Extract the (X, Y) coordinate from the center of the cell holding the provided text.  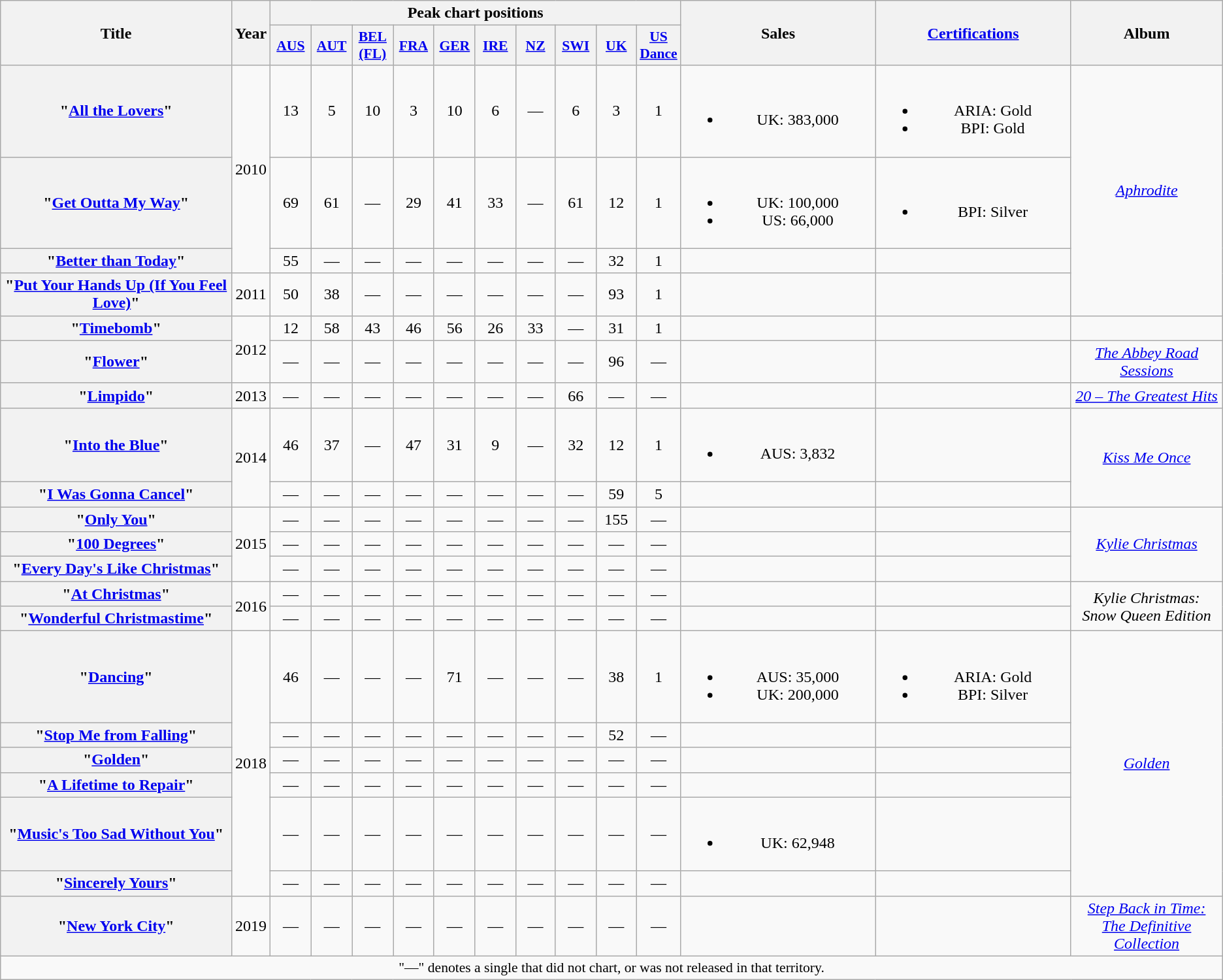
2015 (251, 544)
"100 Degrees" (116, 544)
AUS: 3,832 (778, 444)
41 (455, 203)
"Music's Too Sad Without You" (116, 834)
Kylie Christmas: Snow Queen Edition (1147, 606)
"Stop Me from Falling" (116, 735)
"I Was Gonna Cancel" (116, 494)
BEL (FL) (372, 46)
66 (576, 395)
58 (332, 328)
USDance (659, 46)
"New York City" (116, 926)
9 (495, 444)
Golden (1147, 763)
BPI: Silver (973, 203)
13 (291, 111)
"Wonderful Christmastime" (116, 619)
"Limpido" (116, 395)
"Sincerely Yours" (116, 883)
"Golden" (116, 760)
43 (372, 328)
"A Lifetime to Repair" (116, 785)
2012 (251, 349)
UK: 383,000 (778, 111)
Sales (778, 33)
"Timebomb" (116, 328)
Kylie Christmas (1147, 544)
2019 (251, 926)
NZ (536, 46)
20 – The Greatest Hits (1147, 395)
155 (616, 519)
96 (616, 362)
Title (116, 33)
59 (616, 494)
ARIA: GoldBPI: Silver (973, 677)
50 (291, 294)
IRE (495, 46)
"—" denotes a single that did not chart, or was not released in that territory. (611, 968)
The Abbey Road Sessions (1147, 362)
"Dancing" (116, 677)
71 (455, 677)
52 (616, 735)
93 (616, 294)
Peak chart positions (476, 13)
"Better than Today" (116, 261)
69 (291, 203)
"Only You" (116, 519)
"Flower" (116, 362)
FRA (414, 46)
Album (1147, 33)
"Put Your Hands Up (If You Feel Love)" (116, 294)
Kiss Me Once (1147, 457)
"Get Outta My Way" (116, 203)
2018 (251, 763)
AUS: 35,000UK: 200,000 (778, 677)
"All the Lovers" (116, 111)
26 (495, 328)
2016 (251, 606)
Certifications (973, 33)
Step Back in Time: The Definitive Collection (1147, 926)
47 (414, 444)
2013 (251, 395)
2014 (251, 457)
Aphrodite (1147, 191)
UK (616, 46)
56 (455, 328)
"Every Day's Like Christmas" (116, 569)
ARIA: GoldBPI: Gold (973, 111)
AUS (291, 46)
SWI (576, 46)
AUT (332, 46)
"Into the Blue" (116, 444)
Year (251, 33)
2011 (251, 294)
UK: 62,948 (778, 834)
37 (332, 444)
55 (291, 261)
2010 (251, 169)
UK: 100,000US: 66,000 (778, 203)
"At Christmas" (116, 594)
GER (455, 46)
29 (414, 203)
